Identify which cell holds the provided text, then report its [X, Y] central coordinate. 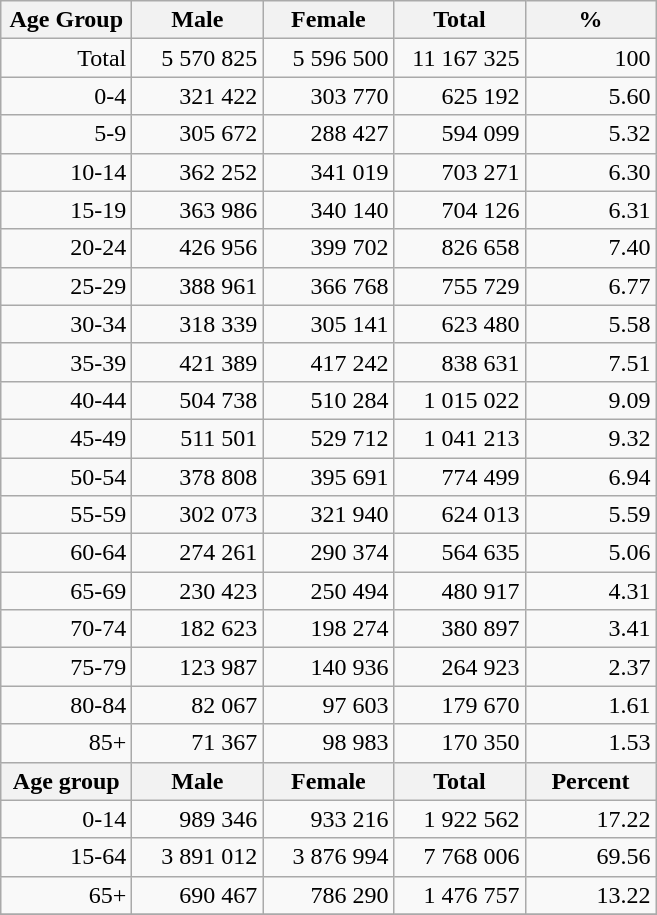
11 167 325 [460, 58]
303 770 [328, 96]
13.22 [590, 895]
4.31 [590, 591]
395 691 [328, 477]
290 374 [328, 553]
97 603 [328, 705]
55-59 [66, 515]
82 067 [198, 705]
5-9 [66, 134]
5 596 500 [328, 58]
65-69 [66, 591]
230 423 [198, 591]
123 987 [198, 667]
20-24 [66, 248]
5.32 [590, 134]
3.41 [590, 629]
3 891 012 [198, 857]
529 712 [328, 438]
341 019 [328, 172]
264 923 [460, 667]
5 570 825 [198, 58]
362 252 [198, 172]
15-19 [66, 210]
690 467 [198, 895]
1.53 [590, 743]
75-79 [66, 667]
838 631 [460, 362]
Percent [590, 781]
6.77 [590, 286]
366 768 [328, 286]
5.60 [590, 96]
70-74 [66, 629]
98 983 [328, 743]
1 922 562 [460, 819]
786 290 [328, 895]
7 768 006 [460, 857]
6.30 [590, 172]
989 346 [198, 819]
15-64 [66, 857]
363 986 [198, 210]
511 501 [198, 438]
421 389 [198, 362]
624 013 [460, 515]
6.31 [590, 210]
170 350 [460, 743]
9.32 [590, 438]
7.40 [590, 248]
1 476 757 [460, 895]
Age Group [66, 20]
10-14 [66, 172]
378 808 [198, 477]
69.56 [590, 857]
25-29 [66, 286]
504 738 [198, 400]
417 242 [328, 362]
40-44 [66, 400]
71 367 [198, 743]
826 658 [460, 248]
625 192 [460, 96]
288 427 [328, 134]
5.58 [590, 324]
480 917 [460, 591]
0-14 [66, 819]
321 940 [328, 515]
3 876 994 [328, 857]
Age group [66, 781]
321 422 [198, 96]
80-84 [66, 705]
594 099 [460, 134]
302 073 [198, 515]
623 480 [460, 324]
9.09 [590, 400]
426 956 [198, 248]
140 936 [328, 667]
388 961 [198, 286]
704 126 [460, 210]
% [590, 20]
250 494 [328, 591]
774 499 [460, 477]
380 897 [460, 629]
755 729 [460, 286]
85+ [66, 743]
100 [590, 58]
45-49 [66, 438]
340 140 [328, 210]
703 271 [460, 172]
274 261 [198, 553]
17.22 [590, 819]
933 216 [328, 819]
1 041 213 [460, 438]
35-39 [66, 362]
7.51 [590, 362]
1 015 022 [460, 400]
305 672 [198, 134]
50-54 [66, 477]
6.94 [590, 477]
198 274 [328, 629]
182 623 [198, 629]
510 284 [328, 400]
30-34 [66, 324]
1.61 [590, 705]
65+ [66, 895]
399 702 [328, 248]
305 141 [328, 324]
60-64 [66, 553]
5.59 [590, 515]
179 670 [460, 705]
318 339 [198, 324]
0-4 [66, 96]
5.06 [590, 553]
564 635 [460, 553]
2.37 [590, 667]
